Pinpoint the cell where the given text exists, returning its (X, Y) midpoint coordinate. 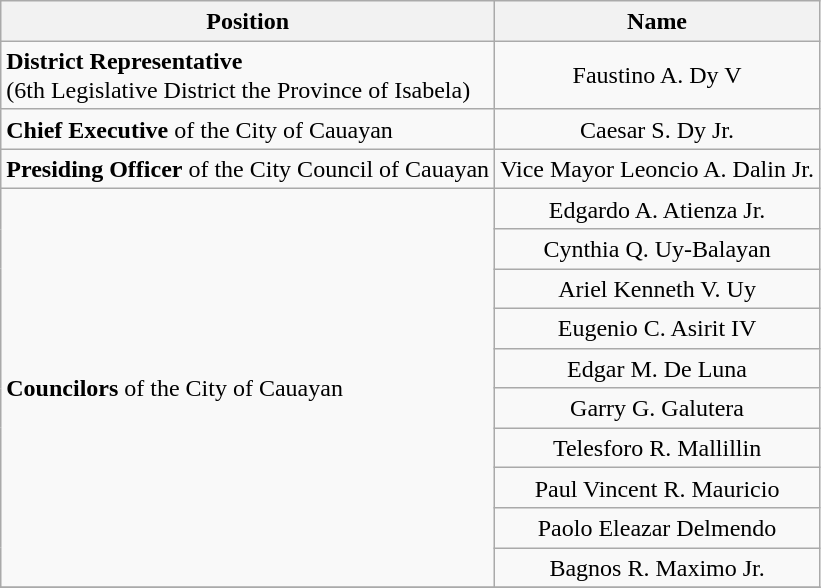
Position (248, 21)
Telesforo R. Mallillin (658, 448)
Presiding Officer of the City Council of Cauayan (248, 169)
Garry G. Galutera (658, 408)
Bagnos R. Maximo Jr. (658, 568)
Vice Mayor Leoncio A. Dalin Jr. (658, 169)
Edgardo A. Atienza Jr. (658, 209)
Faustino A. Dy V (658, 76)
Caesar S. Dy Jr. (658, 129)
Chief Executive of the City of Cauayan (248, 129)
Ariel Kenneth V. Uy (658, 289)
Paul Vincent R. Mauricio (658, 488)
Cynthia Q. Uy-Balayan (658, 249)
Councilors of the City of Cauayan (248, 388)
Paolo Eleazar Delmendo (658, 528)
Name (658, 21)
Eugenio C. Asirit IV (658, 328)
Edgar M. De Luna (658, 368)
District Representative(6th Legislative District the Province of Isabela) (248, 76)
